Locate the cell with the specified text and output its (X, Y) center coordinate. 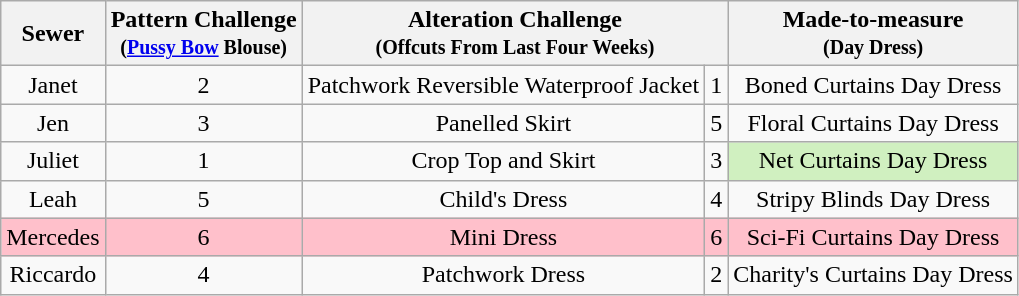
Pattern Challenge(Pussy Bow Blouse) (204, 34)
Alteration Challenge(Offcuts From Last Four Weeks) (515, 34)
Patchwork Reversible Waterproof Jacket (504, 85)
Charity's Curtains Day Dress (874, 275)
Patchwork Dress (504, 275)
Boned Curtains Day Dress (874, 85)
Mini Dress (504, 237)
Leah (53, 199)
Made-to-measure(Day Dress) (874, 34)
Crop Top and Skirt (504, 161)
Net Curtains Day Dress (874, 161)
Jen (53, 123)
Riccardo (53, 275)
Sci-Fi Curtains Day Dress (874, 237)
Child's Dress (504, 199)
Mercedes (53, 237)
Stripy Blinds Day Dress (874, 199)
Juliet (53, 161)
Floral Curtains Day Dress (874, 123)
Sewer (53, 34)
Panelled Skirt (504, 123)
Janet (53, 85)
